Identify which cell holds the provided text, then report its (X, Y) central coordinate. 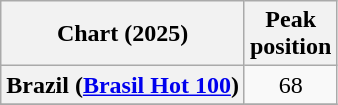
Chart (2025) (123, 34)
68 (290, 85)
Brazil (Brasil Hot 100) (123, 85)
Peakposition (290, 34)
